Identify which cell holds the provided text, then report its (x, y) central coordinate. 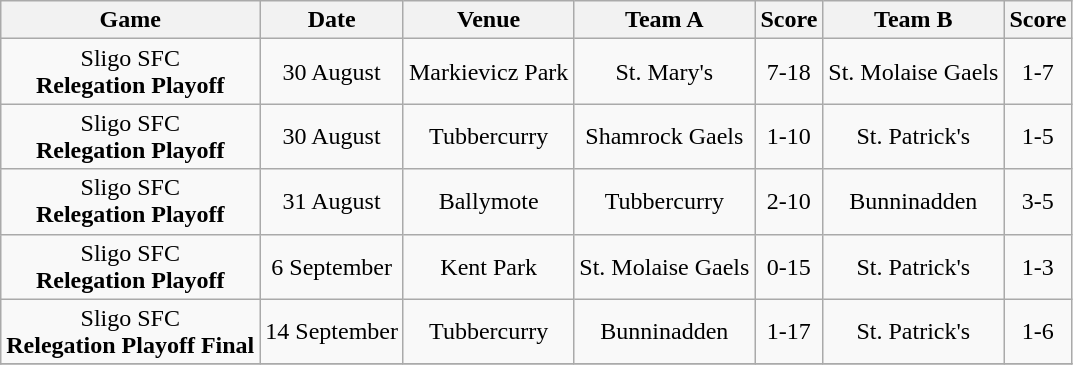
1-5 (1038, 136)
1-7 (1038, 72)
St. Mary's (664, 72)
6 September (332, 266)
1-10 (789, 136)
0-15 (789, 266)
Venue (488, 20)
Shamrock Gaels (664, 136)
14 September (332, 332)
1-6 (1038, 332)
Team B (914, 20)
Markievicz Park (488, 72)
1-3 (1038, 266)
Sligo SFCRelegation Playoff Final (130, 332)
2-10 (789, 202)
3-5 (1038, 202)
Game (130, 20)
Ballymote (488, 202)
Date (332, 20)
1-17 (789, 332)
Kent Park (488, 266)
Team A (664, 20)
31 August (332, 202)
7-18 (789, 72)
